Locate the cell with the specified text and output its [x, y] center coordinate. 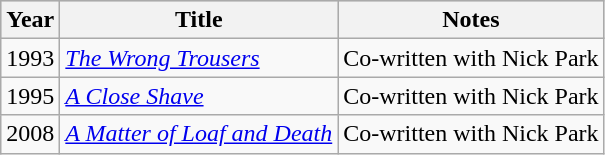
1995 [30, 96]
The Wrong Trousers [199, 58]
1993 [30, 58]
Title [199, 20]
2008 [30, 134]
Year [30, 20]
A Close Shave [199, 96]
Notes [471, 20]
A Matter of Loaf and Death [199, 134]
